Scan for the cell matching the given text and deliver its [x, y] coordinate at center. 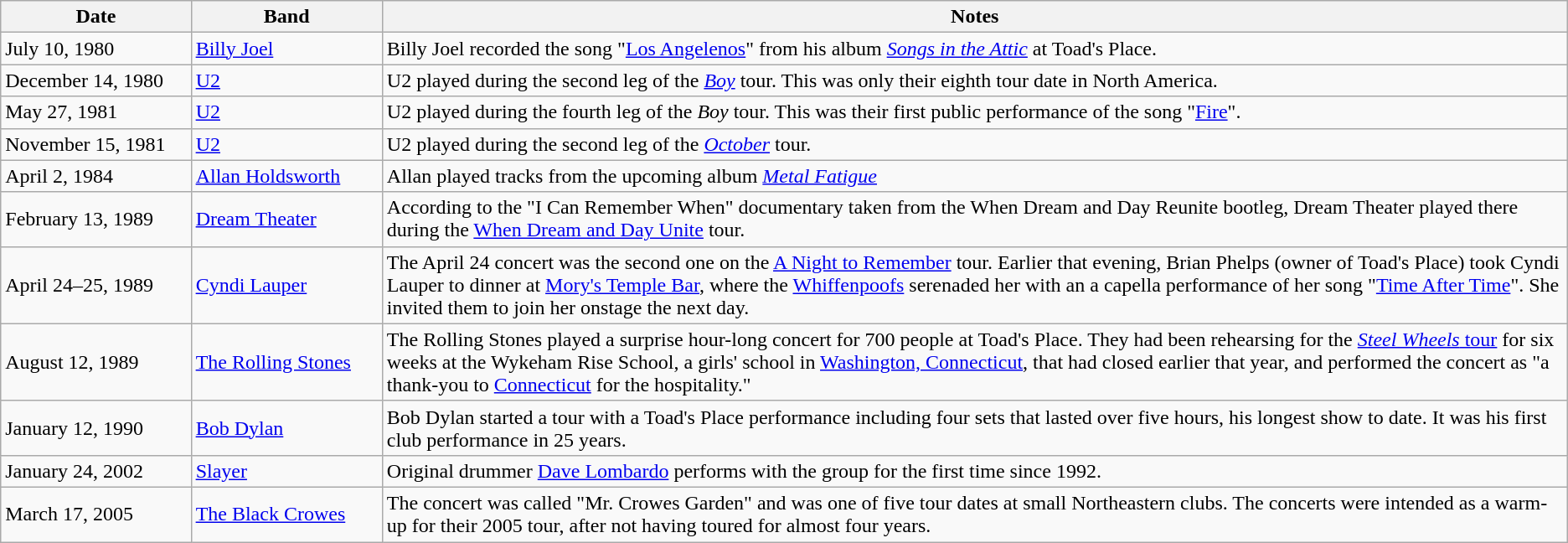
U2 played during the fourth leg of the Boy tour. This was their first public performance of the song "Fire". [975, 112]
Dream Theater [286, 220]
The Black Crowes [286, 515]
December 14, 1980 [95, 80]
U2 played during the second leg of the October tour. [975, 144]
Slayer [286, 471]
U2 played during the second leg of the Boy tour. This was only their eighth tour date in North America. [975, 80]
Allan played tracks from the upcoming album Metal Fatigue [975, 176]
The Rolling Stones [286, 362]
Bob Dylan [286, 427]
April 24–25, 1989 [95, 285]
Allan Holdsworth [286, 176]
Notes [975, 17]
July 10, 1980 [95, 49]
February 13, 1989 [95, 220]
January 24, 2002 [95, 471]
August 12, 1989 [95, 362]
March 17, 2005 [95, 515]
Billy Joel [286, 49]
May 27, 1981 [95, 112]
Date [95, 17]
November 15, 1981 [95, 144]
January 12, 1990 [95, 427]
Billy Joel recorded the song "Los Angelenos" from his album Songs in the Attic at Toad's Place. [975, 49]
Original drummer Dave Lombardo performs with the group for the first time since 1992. [975, 471]
April 2, 1984 [95, 176]
Cyndi Lauper [286, 285]
Band [286, 17]
